Capture the cell that displays the provided text and extract its (X, Y) central coordinate. 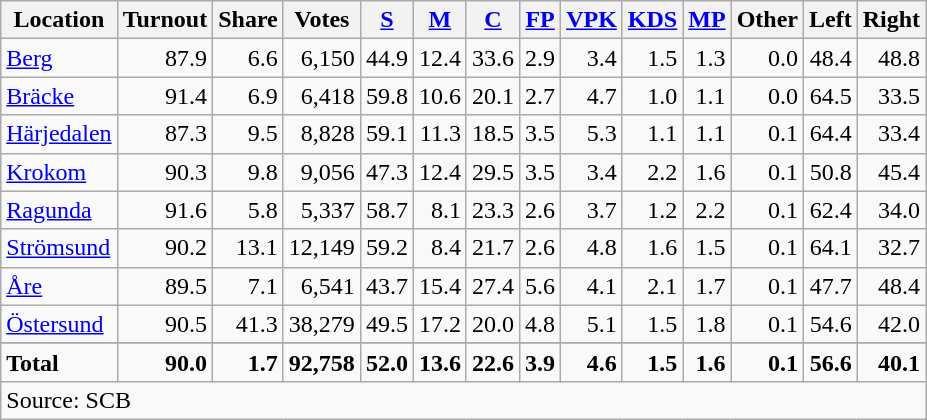
15.4 (440, 286)
64.5 (831, 96)
5,337 (322, 210)
Härjedalen (59, 134)
Total (59, 362)
4.7 (592, 96)
64.1 (831, 248)
1.8 (707, 324)
Other (767, 20)
29.5 (492, 172)
27.4 (492, 286)
22.6 (492, 362)
9.5 (248, 134)
8,828 (322, 134)
Location (59, 20)
90.3 (165, 172)
Left (831, 20)
91.4 (165, 96)
M (440, 20)
7.1 (248, 286)
Strömsund (59, 248)
S (386, 20)
59.1 (386, 134)
52.0 (386, 362)
4.1 (592, 286)
92,758 (322, 362)
3.7 (592, 210)
8.1 (440, 210)
5.1 (592, 324)
91.6 (165, 210)
23.3 (492, 210)
13.1 (248, 248)
40.1 (891, 362)
21.7 (492, 248)
Bräcke (59, 96)
47.3 (386, 172)
6,150 (322, 58)
2.7 (540, 96)
C (492, 20)
42.0 (891, 324)
48.8 (891, 58)
13.6 (440, 362)
49.5 (386, 324)
38,279 (322, 324)
1.3 (707, 58)
6,418 (322, 96)
VPK (592, 20)
33.6 (492, 58)
12,149 (322, 248)
90.0 (165, 362)
Östersund (59, 324)
18.5 (492, 134)
Berg (59, 58)
Share (248, 20)
4.6 (592, 362)
33.5 (891, 96)
87.3 (165, 134)
1.0 (652, 96)
20.1 (492, 96)
6,541 (322, 286)
1.2 (652, 210)
34.0 (891, 210)
5.3 (592, 134)
11.3 (440, 134)
6.9 (248, 96)
32.7 (891, 248)
45.4 (891, 172)
59.2 (386, 248)
54.6 (831, 324)
56.6 (831, 362)
6.6 (248, 58)
3.9 (540, 362)
9.8 (248, 172)
Åre (59, 286)
FP (540, 20)
Votes (322, 20)
41.3 (248, 324)
90.2 (165, 248)
43.7 (386, 286)
20.0 (492, 324)
8.4 (440, 248)
17.2 (440, 324)
9,056 (322, 172)
89.5 (165, 286)
MP (707, 20)
5.6 (540, 286)
50.8 (831, 172)
33.4 (891, 134)
58.7 (386, 210)
59.8 (386, 96)
KDS (652, 20)
64.4 (831, 134)
62.4 (831, 210)
90.5 (165, 324)
Ragunda (59, 210)
2.1 (652, 286)
87.9 (165, 58)
2.9 (540, 58)
5.8 (248, 210)
Right (891, 20)
47.7 (831, 286)
Source: SCB (464, 400)
44.9 (386, 58)
10.6 (440, 96)
Krokom (59, 172)
Turnout (165, 20)
